Locate the cell with the specified text and output its (X, Y) center coordinate. 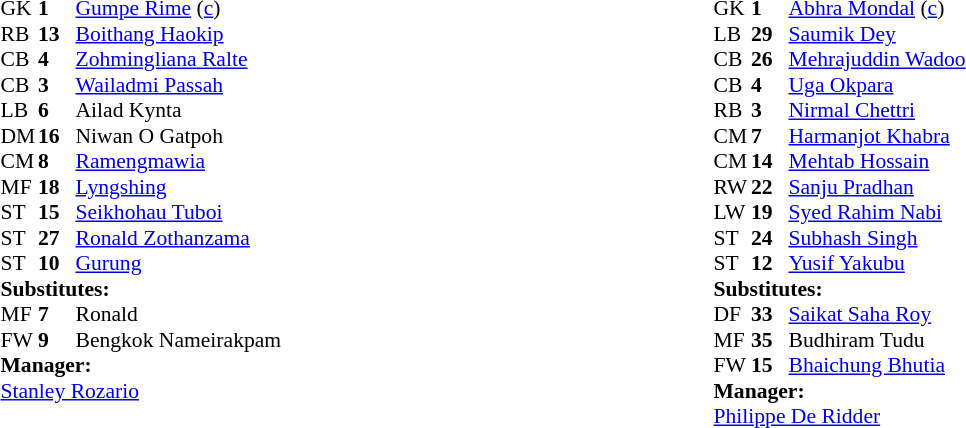
DF (733, 315)
22 (770, 187)
Harmanjot Khabra (876, 136)
Gurung (178, 263)
Subhash Singh (876, 238)
Budhiram Tudu (876, 340)
33 (770, 315)
35 (770, 340)
Saikat Saha Roy (876, 315)
16 (57, 136)
Nirmal Chettri (876, 111)
9 (57, 340)
Bhaichung Bhutia (876, 365)
Zohmingliana Ralte (178, 59)
Boithang Haokip (178, 34)
Ronald (178, 315)
27 (57, 238)
Yusif Yakubu (876, 263)
Niwan O Gatpoh (178, 136)
12 (770, 263)
Saumik Dey (876, 34)
Bengkok Nameirakpam (178, 340)
8 (57, 161)
Stanley Rozario (140, 391)
Seikhohau Tuboi (178, 213)
10 (57, 263)
18 (57, 187)
Syed Rahim Nabi (876, 213)
Wailadmi Passah (178, 85)
14 (770, 161)
RW (733, 187)
Ailad Kynta (178, 111)
Ramengmawia (178, 161)
Mehtab Hossain (876, 161)
13 (57, 34)
29 (770, 34)
LW (733, 213)
Uga Okpara (876, 85)
Lyngshing (178, 187)
26 (770, 59)
Mehrajuddin Wadoo (876, 59)
DM (19, 136)
24 (770, 238)
19 (770, 213)
6 (57, 111)
Ronald Zothanzama (178, 238)
Sanju Pradhan (876, 187)
